For the text-containing cell, return its midpoint in (x, y) coordinate format. 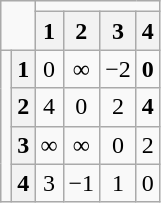
−2 (118, 69)
−1 (82, 183)
